Scan for the cell matching the given text and deliver its (x, y) coordinate at center. 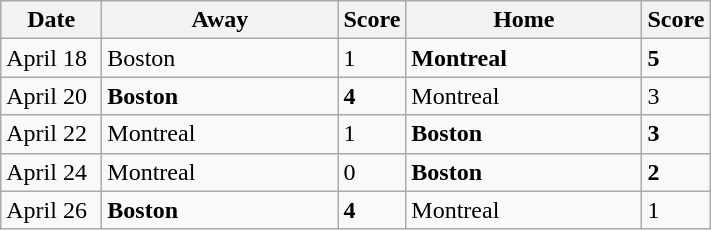
April 18 (52, 58)
2 (676, 172)
April 26 (52, 210)
0 (372, 172)
Date (52, 20)
Home (524, 20)
Away (220, 20)
April 20 (52, 96)
5 (676, 58)
April 22 (52, 134)
April 24 (52, 172)
